Return the [x, y] coordinate for the center point of the cell that contains the specified text.  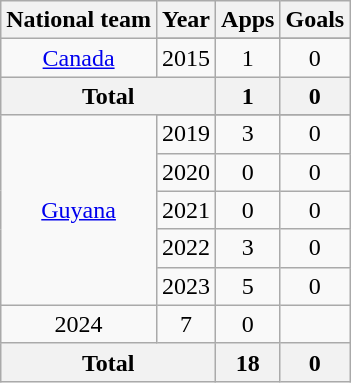
2023 [186, 286]
Apps [248, 20]
2015 [186, 58]
Goals [315, 20]
Canada [79, 58]
Year [186, 20]
2019 [186, 134]
Guyana [79, 210]
5 [248, 286]
2021 [186, 210]
2022 [186, 248]
7 [186, 324]
2020 [186, 172]
National team [79, 20]
18 [248, 362]
2024 [79, 324]
